Locate the cell with the specified text and output its (x, y) center coordinate. 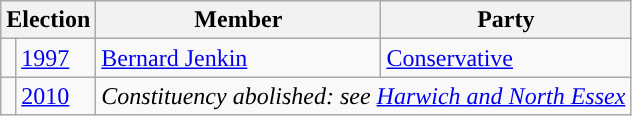
Constituency abolished: see Harwich and North Essex (364, 96)
Member (238, 20)
1997 (56, 58)
2010 (56, 96)
Party (506, 20)
Election (48, 20)
Bernard Jenkin (238, 58)
Conservative (506, 58)
